Return (x, y) of the center of cell containing provided text 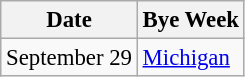
Bye Week (190, 20)
September 29 (69, 58)
Date (69, 20)
Michigan (190, 58)
